Detect which cell encompasses the target text, then output its [x, y] center coordinate. 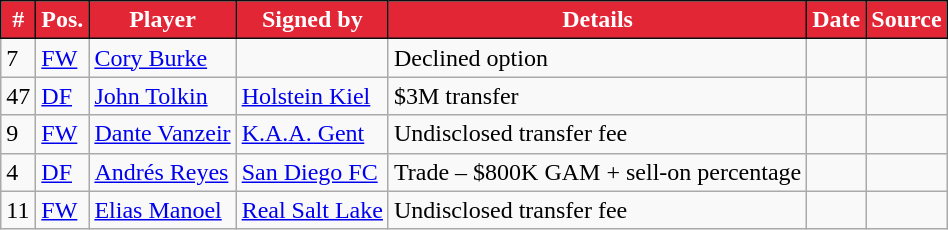
Declined option [597, 58]
Details [597, 20]
John Tolkin [162, 96]
4 [18, 172]
Source [906, 20]
K.A.A. Gent [312, 134]
Player [162, 20]
San Diego FC [312, 172]
Andrés Reyes [162, 172]
Elias Manoel [162, 210]
11 [18, 210]
Date [836, 20]
7 [18, 58]
47 [18, 96]
$3M transfer [597, 96]
# [18, 20]
Dante Vanzeir [162, 134]
9 [18, 134]
Cory Burke [162, 58]
Trade – $800K GAM + sell-on percentage [597, 172]
Real Salt Lake [312, 210]
Pos. [62, 20]
Signed by [312, 20]
Holstein Kiel [312, 96]
